Detect which cell encompasses the target text, then output its [X, Y] center coordinate. 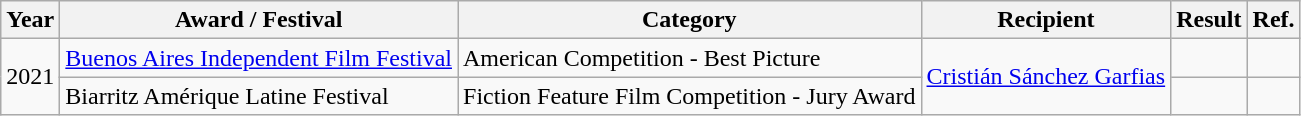
Fiction Feature Film Competition - Jury Award [690, 96]
Biarritz Amérique Latine Festival [259, 96]
American Competition - Best Picture [690, 58]
Award / Festival [259, 20]
Ref. [1274, 20]
Result [1209, 20]
Year [30, 20]
Buenos Aires Independent Film Festival [259, 58]
Category [690, 20]
Cristián Sánchez Garfias [1046, 77]
2021 [30, 77]
Recipient [1046, 20]
